For the text-containing cell, return its midpoint in [x, y] coordinate format. 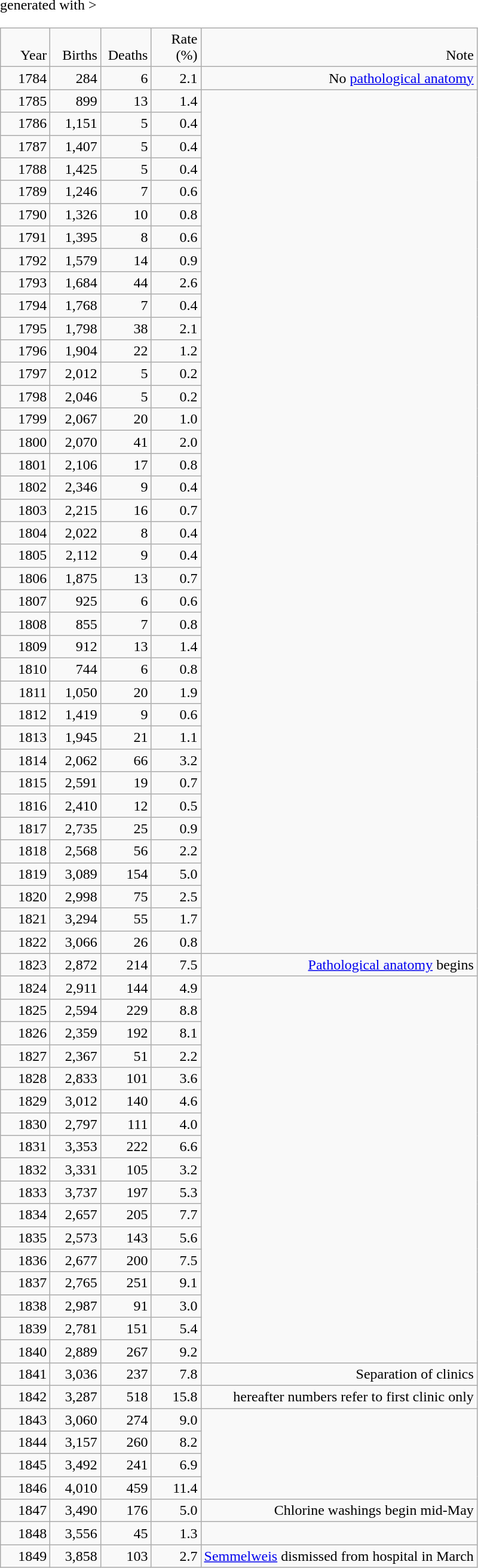
2,987 [75, 1306]
2,657 [75, 1215]
2.6 [176, 283]
1833 [25, 1192]
11.4 [176, 1488]
3,066 [75, 942]
1804 [25, 533]
1815 [25, 783]
1794 [25, 305]
1787 [25, 146]
1840 [25, 1351]
205 [125, 1215]
3,287 [75, 1397]
260 [125, 1443]
2.7 [176, 1556]
2,872 [75, 965]
51 [125, 1055]
3.6 [176, 1079]
38 [125, 328]
26 [125, 942]
7.8 [176, 1374]
1,151 [75, 124]
8.8 [176, 1010]
1800 [25, 442]
41 [125, 442]
45 [125, 1533]
101 [125, 1079]
17 [125, 465]
2,346 [75, 487]
1810 [25, 669]
19 [125, 783]
hereafter numbers refer to first clinic only [339, 1397]
1822 [25, 942]
3,157 [75, 1443]
3.0 [176, 1306]
267 [125, 1351]
3,012 [75, 1101]
274 [125, 1420]
1836 [25, 1260]
9.2 [176, 1351]
1832 [25, 1170]
1835 [25, 1238]
241 [125, 1465]
2,911 [75, 987]
111 [125, 1124]
237 [125, 1374]
5.3 [176, 1192]
Separation of clinics [339, 1374]
151 [125, 1328]
4.9 [176, 987]
2,215 [75, 510]
6.9 [176, 1465]
9.0 [176, 1420]
1.3 [176, 1533]
1,425 [75, 169]
1793 [25, 283]
1826 [25, 1033]
2.0 [176, 442]
Note [339, 48]
3,737 [75, 1192]
200 [125, 1260]
12 [125, 806]
Deaths [125, 48]
2,998 [75, 897]
1,875 [75, 578]
Pathological anatomy begins [339, 965]
1829 [25, 1101]
144 [125, 987]
1837 [25, 1283]
1843 [25, 1420]
1816 [25, 806]
5.4 [176, 1328]
1791 [25, 237]
No pathological anatomy [339, 78]
1,050 [75, 692]
2,889 [75, 1351]
1824 [25, 987]
14 [125, 260]
855 [75, 624]
2,594 [75, 1010]
1814 [25, 760]
140 [125, 1101]
2,046 [75, 397]
7.7 [176, 1215]
2,012 [75, 374]
3,331 [75, 1170]
1,246 [75, 192]
103 [125, 1556]
1808 [25, 624]
1834 [25, 1215]
3,858 [75, 1556]
21 [125, 738]
1809 [25, 646]
1831 [25, 1147]
197 [125, 1192]
2,573 [75, 1238]
1817 [25, 829]
22 [125, 351]
66 [125, 760]
518 [125, 1397]
1789 [25, 192]
899 [75, 101]
1811 [25, 692]
6.6 [176, 1147]
1803 [25, 510]
1786 [25, 124]
2,591 [75, 783]
4,010 [75, 1488]
3,556 [75, 1533]
2,070 [75, 442]
222 [125, 1147]
44 [125, 283]
925 [75, 601]
10 [125, 214]
1,684 [75, 283]
105 [125, 1170]
1784 [25, 78]
2,112 [75, 556]
Semmelweis dismissed from hospital in March [339, 1556]
1,768 [75, 305]
1806 [25, 578]
2.5 [176, 897]
2,410 [75, 806]
1838 [25, 1306]
1,419 [75, 715]
Rate (%) [176, 48]
2,106 [75, 465]
2,067 [75, 419]
4.0 [176, 1124]
1788 [25, 169]
1819 [25, 874]
2,568 [75, 851]
1,579 [75, 260]
75 [125, 897]
3,353 [75, 1147]
9.1 [176, 1283]
3,492 [75, 1465]
2,677 [75, 1260]
284 [75, 78]
214 [125, 965]
2,765 [75, 1283]
1844 [25, 1443]
1805 [25, 556]
1848 [25, 1533]
1792 [25, 260]
1,904 [75, 351]
1821 [25, 919]
1818 [25, 851]
1828 [25, 1079]
2,833 [75, 1079]
1,326 [75, 214]
2,022 [75, 533]
Births [75, 48]
154 [125, 874]
1,798 [75, 328]
1798 [25, 397]
2,367 [75, 1055]
3,036 [75, 1374]
1797 [25, 374]
8.1 [176, 1033]
1795 [25, 328]
176 [125, 1511]
1796 [25, 351]
1842 [25, 1397]
1820 [25, 897]
56 [125, 851]
1812 [25, 715]
1.0 [176, 419]
459 [125, 1488]
1845 [25, 1465]
1.7 [176, 919]
2,781 [75, 1328]
Year [25, 48]
2,797 [75, 1124]
0.5 [176, 806]
1839 [25, 1328]
1846 [25, 1488]
3,089 [75, 874]
1785 [25, 101]
1,407 [75, 146]
1827 [25, 1055]
2,359 [75, 1033]
1813 [25, 738]
229 [125, 1010]
2,735 [75, 829]
1825 [25, 1010]
1802 [25, 487]
912 [75, 646]
192 [125, 1033]
1.1 [176, 738]
16 [125, 510]
744 [75, 669]
1790 [25, 214]
55 [125, 919]
2,062 [75, 760]
1823 [25, 965]
1.2 [176, 351]
143 [125, 1238]
5.6 [176, 1238]
3,490 [75, 1511]
91 [125, 1306]
1841 [25, 1374]
4.6 [176, 1101]
251 [125, 1283]
1807 [25, 601]
3,294 [75, 919]
1801 [25, 465]
8.2 [176, 1443]
15.8 [176, 1397]
Chlorine washings begin mid-May [339, 1511]
1.9 [176, 692]
25 [125, 829]
1849 [25, 1556]
3,060 [75, 1420]
1,945 [75, 738]
1799 [25, 419]
1,395 [75, 237]
1847 [25, 1511]
1830 [25, 1124]
